Pinpoint the cell where the given text exists, returning its [x, y] midpoint coordinate. 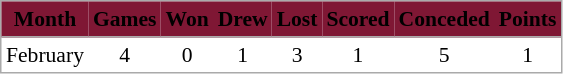
5 [444, 55]
Points [528, 20]
Month [46, 20]
Scored [358, 20]
Lost [297, 20]
Conceded [444, 20]
0 [187, 55]
February [46, 55]
Won [187, 20]
Drew [242, 20]
3 [297, 55]
Games [124, 20]
4 [124, 55]
